For the text-containing cell, return its midpoint in [X, Y] coordinate format. 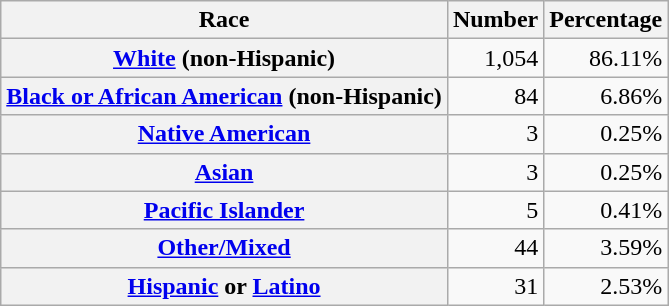
Hispanic or Latino [224, 286]
1,054 [495, 58]
Other/Mixed [224, 248]
Race [224, 20]
Percentage [606, 20]
White (non-Hispanic) [224, 58]
Number [495, 20]
Asian [224, 172]
5 [495, 210]
0.41% [606, 210]
44 [495, 248]
3.59% [606, 248]
6.86% [606, 96]
86.11% [606, 58]
Native American [224, 134]
31 [495, 286]
Black or African American (non-Hispanic) [224, 96]
84 [495, 96]
Pacific Islander [224, 210]
2.53% [606, 286]
